Output the (X, Y) coordinate of the center of the cell containing the given text.  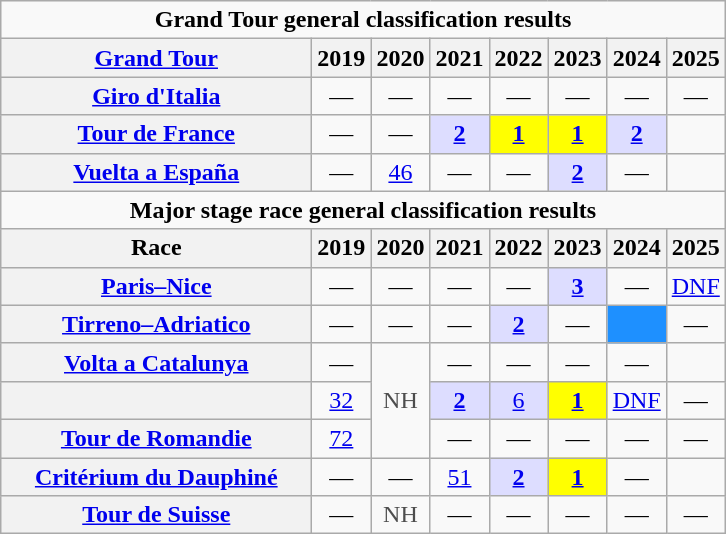
Volta a Catalunya (156, 362)
Major stage race general classification results (364, 210)
Tour de France (156, 134)
3 (578, 286)
Tirreno–Adriatico (156, 324)
72 (342, 438)
Tour de Romandie (156, 438)
Critérium du Dauphiné (156, 477)
Grand Tour (156, 58)
Race (156, 248)
46 (400, 172)
6 (518, 400)
Grand Tour general classification results (364, 20)
Giro d'Italia (156, 96)
32 (342, 400)
Paris–Nice (156, 286)
Vuelta a España (156, 172)
51 (460, 477)
Tour de Suisse (156, 515)
